From the cell containing the given text, extract its center point as [X, Y] coordinate. 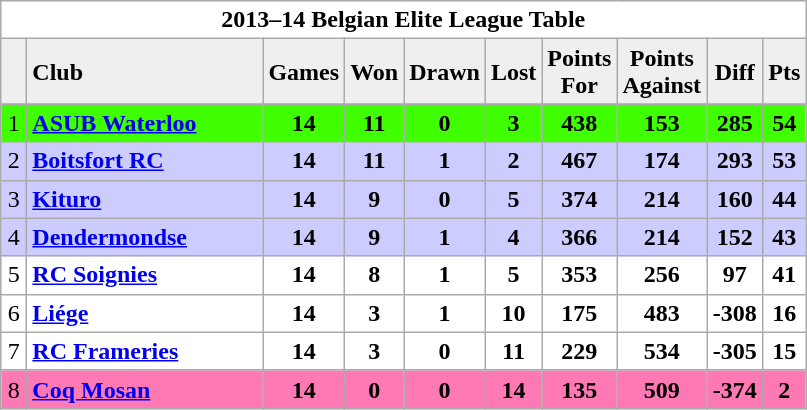
RC Frameries [145, 351]
Boitsfort RC [145, 161]
44 [784, 199]
10 [513, 313]
Pts [784, 72]
534 [662, 351]
285 [735, 123]
135 [580, 389]
-305 [735, 351]
-374 [735, 389]
ASUB Waterloo [145, 123]
Liége [145, 313]
Coq Mosan [145, 389]
293 [735, 161]
174 [662, 161]
353 [580, 275]
152 [735, 237]
467 [580, 161]
366 [580, 237]
2013–14 Belgian Elite League Table [404, 20]
16 [784, 313]
Dendermondse [145, 237]
97 [735, 275]
6 [14, 313]
-308 [735, 313]
483 [662, 313]
43 [784, 237]
7 [14, 351]
Club [145, 72]
374 [580, 199]
Points For [580, 72]
Lost [513, 72]
41 [784, 275]
Points Against [662, 72]
15 [784, 351]
Diff [735, 72]
53 [784, 161]
438 [580, 123]
Won [374, 72]
160 [735, 199]
509 [662, 389]
175 [580, 313]
RC Soignies [145, 275]
54 [784, 123]
Kituro [145, 199]
Drawn [445, 72]
153 [662, 123]
229 [580, 351]
256 [662, 275]
Games [304, 72]
